Pinpoint the cell where the given text exists, returning its (x, y) midpoint coordinate. 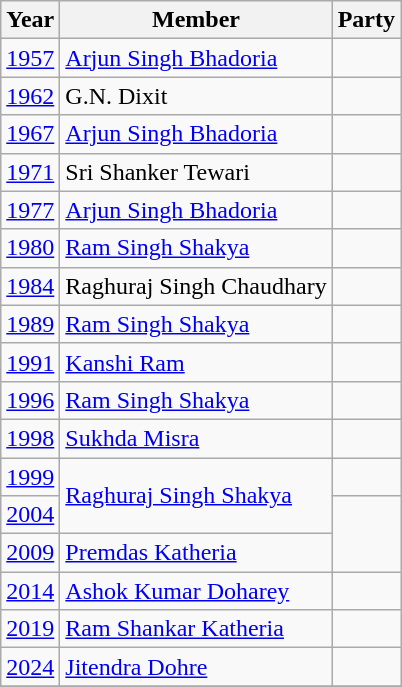
Sri Shanker Tewari (196, 172)
2024 (30, 667)
2004 (30, 515)
Jitendra Dohre (196, 667)
2014 (30, 591)
1989 (30, 324)
1980 (30, 248)
1967 (30, 134)
Year (30, 20)
1977 (30, 210)
Sukhda Misra (196, 438)
Kanshi Ram (196, 362)
2009 (30, 553)
2019 (30, 629)
1962 (30, 96)
Premdas Katheria (196, 553)
1996 (30, 400)
1957 (30, 58)
Ram Shankar Katheria (196, 629)
Party (366, 20)
1999 (30, 477)
1998 (30, 438)
1984 (30, 286)
1971 (30, 172)
Raghuraj Singh Chaudhary (196, 286)
Raghuraj Singh Shakya (196, 496)
1991 (30, 362)
G.N. Dixit (196, 96)
Member (196, 20)
Ashok Kumar Doharey (196, 591)
